Search for the cell housing the specified text and yield its (X, Y) center coordinate. 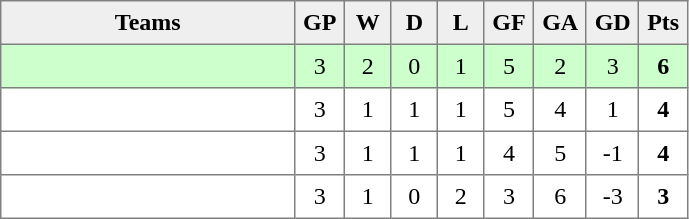
W (368, 23)
GA (560, 23)
GF (509, 23)
D (414, 23)
GP (320, 23)
-1 (612, 153)
Teams (148, 23)
GD (612, 23)
-3 (612, 197)
Pts (663, 23)
L (461, 23)
